Return (x, y) of the center of cell containing provided text 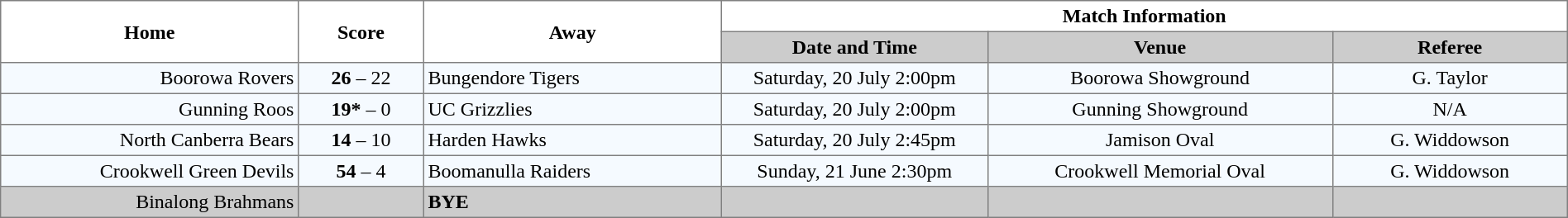
Gunning Showground (1159, 109)
G. Taylor (1450, 78)
Boorowa Rovers (150, 78)
Boomanulla Raiders (572, 171)
Crookwell Green Devils (150, 171)
Crookwell Memorial Oval (1159, 171)
Referee (1450, 47)
Date and Time (854, 47)
Away (572, 31)
Harden Hawks (572, 140)
54 – 4 (361, 171)
19* – 0 (361, 109)
Home (150, 31)
Match Information (1145, 17)
Score (361, 31)
14 – 10 (361, 140)
Venue (1159, 47)
Sunday, 21 June 2:30pm (854, 171)
North Canberra Bears (150, 140)
Saturday, 20 July 2:45pm (854, 140)
Gunning Roos (150, 109)
UC Grizzlies (572, 109)
Boorowa Showground (1159, 78)
BYE (572, 202)
N/A (1450, 109)
Jamison Oval (1159, 140)
Binalong Brahmans (150, 202)
26 – 22 (361, 78)
Bungendore Tigers (572, 78)
